Find where the given text appears and provide that cell's center as [x, y] coordinate. 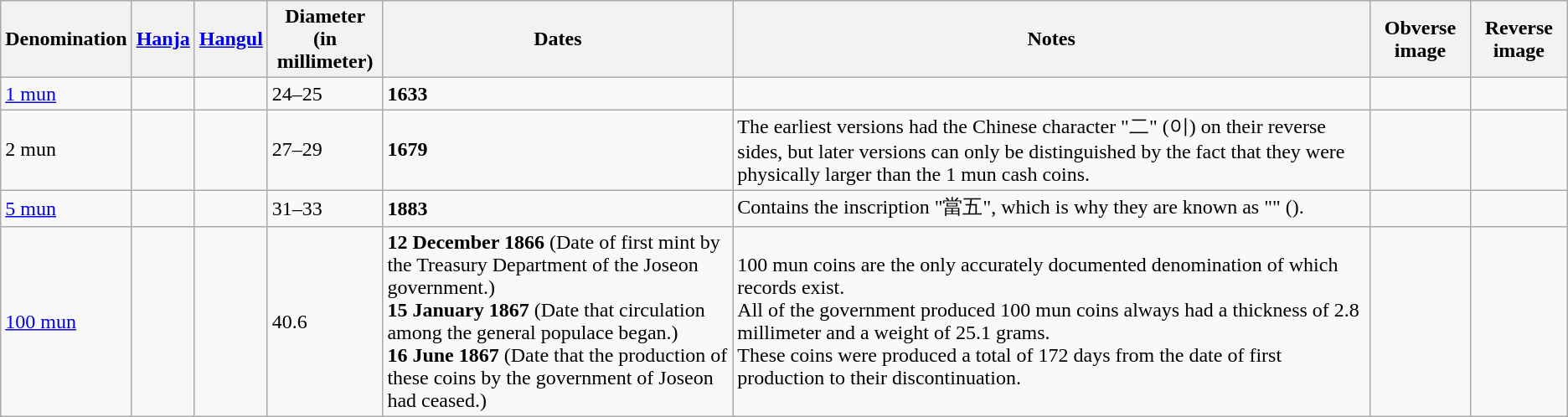
24–25 [325, 94]
Contains the inscription "當五", which is why they are known as "" (). [1052, 208]
Obverse image [1420, 39]
Notes [1052, 39]
5 mun [66, 208]
2 mun [66, 151]
Dates [558, 39]
Denomination [66, 39]
100 mun [66, 322]
1 mun [66, 94]
Hangul [231, 39]
27–29 [325, 151]
1679 [558, 151]
Hanja [162, 39]
1633 [558, 94]
40.6 [325, 322]
1883 [558, 208]
Diameter(in millimeter) [325, 39]
31–33 [325, 208]
Reverse image [1519, 39]
